Detect which cell encompasses the target text, then output its (X, Y) center coordinate. 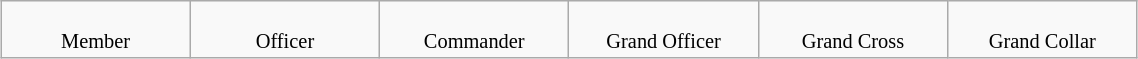
Officer (284, 30)
Grand Cross (852, 30)
Grand Officer (664, 30)
Grand Collar (1042, 30)
Commander (474, 30)
Member (96, 30)
